Find where the given text appears and provide that cell's center as [X, Y] coordinate. 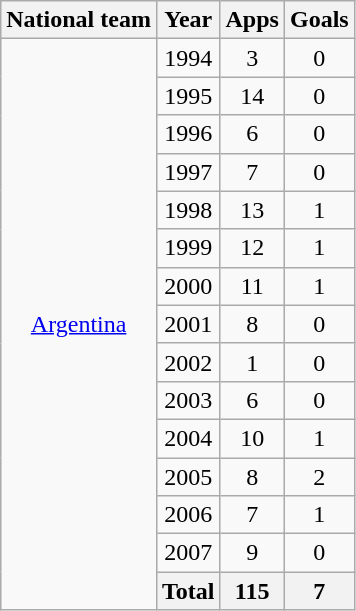
14 [252, 96]
3 [252, 58]
2002 [188, 362]
2004 [188, 438]
Goals [319, 20]
Apps [252, 20]
1997 [188, 172]
13 [252, 210]
2005 [188, 477]
11 [252, 286]
2001 [188, 324]
1994 [188, 58]
Year [188, 20]
2006 [188, 515]
2003 [188, 400]
12 [252, 248]
10 [252, 438]
National team [79, 20]
1996 [188, 134]
2 [319, 477]
1995 [188, 96]
Total [188, 591]
115 [252, 591]
2000 [188, 286]
9 [252, 553]
Argentina [79, 324]
1999 [188, 248]
1998 [188, 210]
2007 [188, 553]
